For the text-containing cell, return its midpoint in (X, Y) coordinate format. 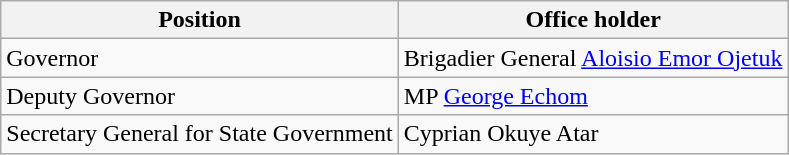
Deputy Governor (200, 96)
Position (200, 20)
Secretary General for State Government (200, 134)
Governor (200, 58)
Cyprian Okuye Atar (593, 134)
Brigadier General Aloisio Emor Ojetuk (593, 58)
Office holder (593, 20)
MP George Echom (593, 96)
